Identify which cell holds the provided text, then report its [x, y] central coordinate. 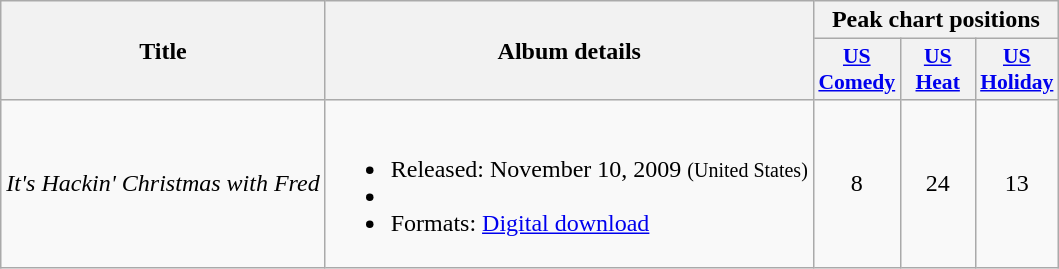
Peak chart positions [936, 20]
USComedy [856, 70]
USHeat [938, 70]
USHoliday [1016, 70]
24 [938, 184]
Released: November 10, 2009 (United States)Formats: Digital download [569, 184]
Album details [569, 50]
8 [856, 184]
Title [163, 50]
It's Hackin' Christmas with Fred [163, 184]
13 [1016, 184]
